Extract the (x, y) coordinate from the center of the cell holding the provided text.  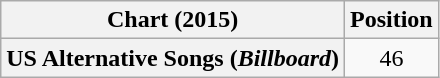
US Alternative Songs (Billboard) (173, 58)
46 (392, 58)
Position (392, 20)
Chart (2015) (173, 20)
